Output the (X, Y) coordinate of the center of the cell containing the given text.  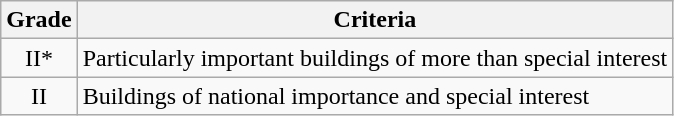
Grade (39, 20)
Criteria (375, 20)
Particularly important buildings of more than special interest (375, 58)
II* (39, 58)
Buildings of national importance and special interest (375, 96)
II (39, 96)
